Return (x, y) of the center of cell containing provided text 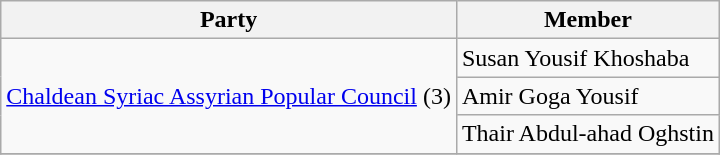
Thair Abdul-ahad Oghstin (588, 134)
Chaldean Syriac Assyrian Popular Council (3) (229, 96)
Amir Goga Yousif (588, 96)
Party (229, 20)
Member (588, 20)
Susan Yousif Khoshaba (588, 58)
